Extract the [x, y] coordinate from the center of the cell holding the provided text.  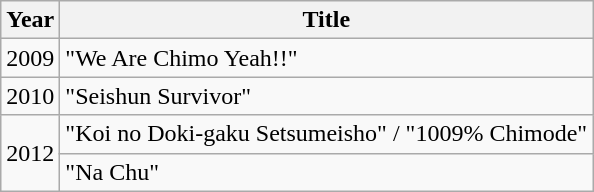
"Koi no Doki-gaku Setsumeisho" / "1009% Chimode" [326, 134]
"Na Chu" [326, 172]
2010 [30, 96]
Year [30, 20]
"We Are Chimo Yeah!!" [326, 58]
Title [326, 20]
2009 [30, 58]
"Seishun Survivor" [326, 96]
2012 [30, 153]
